Find where the given text appears and provide that cell's center as (X, Y) coordinate. 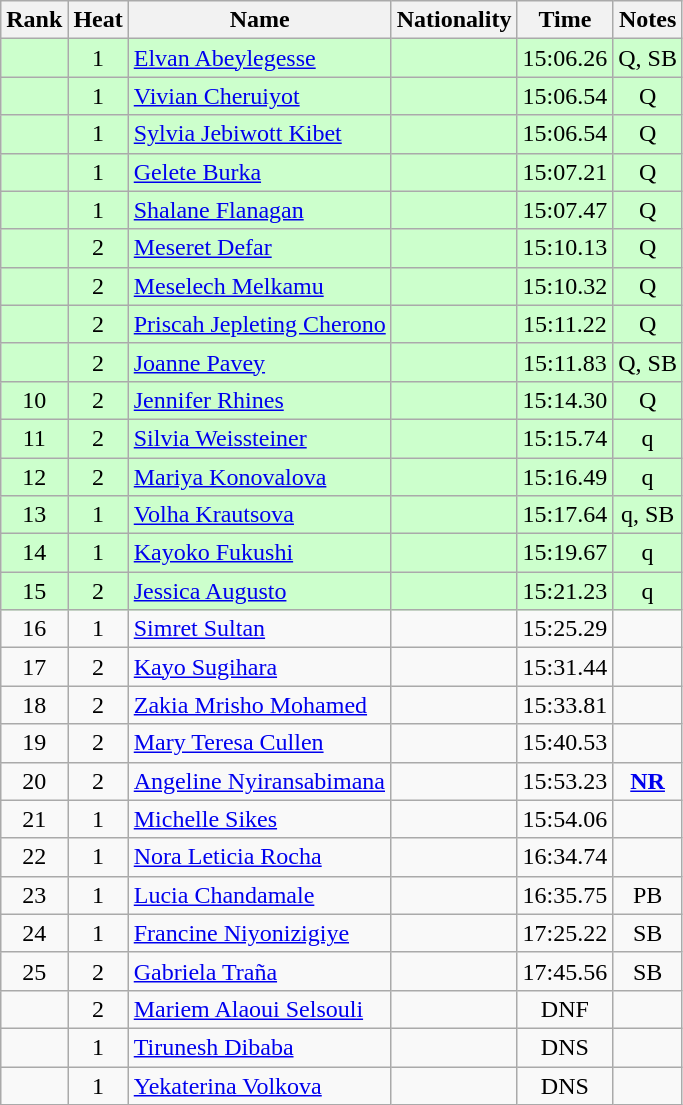
Francine Niyonizigiye (260, 933)
Zakia Mrisho Mohamed (260, 705)
Silvia Weissteiner (260, 438)
15:10.32 (565, 286)
Tirunesh Dibaba (260, 1047)
15:10.13 (565, 248)
Simret Sultan (260, 629)
Jessica Augusto (260, 591)
Angeline Nyiransabimana (260, 781)
13 (34, 515)
q, SB (648, 515)
15:07.47 (565, 210)
15 (34, 591)
15:54.06 (565, 819)
15:19.67 (565, 553)
Shalane Flanagan (260, 210)
Mary Teresa Cullen (260, 743)
15:07.21 (565, 172)
12 (34, 477)
19 (34, 743)
Michelle Sikes (260, 819)
22 (34, 857)
Name (260, 20)
Gabriela Traña (260, 971)
15:06.26 (565, 58)
Sylvia Jebiwott Kibet (260, 134)
Time (565, 20)
15:16.49 (565, 477)
21 (34, 819)
15:11.22 (565, 324)
Joanne Pavey (260, 362)
23 (34, 895)
17:45.56 (565, 971)
15:53.23 (565, 781)
Meseret Defar (260, 248)
16 (34, 629)
NR (648, 781)
Gelete Burka (260, 172)
15:31.44 (565, 667)
15:14.30 (565, 400)
Rank (34, 20)
15:17.64 (565, 515)
10 (34, 400)
Notes (648, 20)
Yekaterina Volkova (260, 1085)
17:25.22 (565, 933)
Priscah Jepleting Cherono (260, 324)
Kayo Sugihara (260, 667)
Elvan Abeylegesse (260, 58)
24 (34, 933)
Nationality (454, 20)
15:33.81 (565, 705)
17 (34, 667)
Lucia Chandamale (260, 895)
15:25.29 (565, 629)
PB (648, 895)
Mariya Konovalova (260, 477)
14 (34, 553)
15:11.83 (565, 362)
Kayoko Fukushi (260, 553)
Meselech Melkamu (260, 286)
15:21.23 (565, 591)
Vivian Cheruiyot (260, 96)
20 (34, 781)
18 (34, 705)
15:40.53 (565, 743)
Nora Leticia Rocha (260, 857)
16:35.75 (565, 895)
Volha Krautsova (260, 515)
DNF (565, 1009)
15:15.74 (565, 438)
25 (34, 971)
Mariem Alaoui Selsouli (260, 1009)
16:34.74 (565, 857)
Heat (98, 20)
11 (34, 438)
Jennifer Rhines (260, 400)
